Return the [X, Y] coordinate for the center point of the cell that contains the specified text.  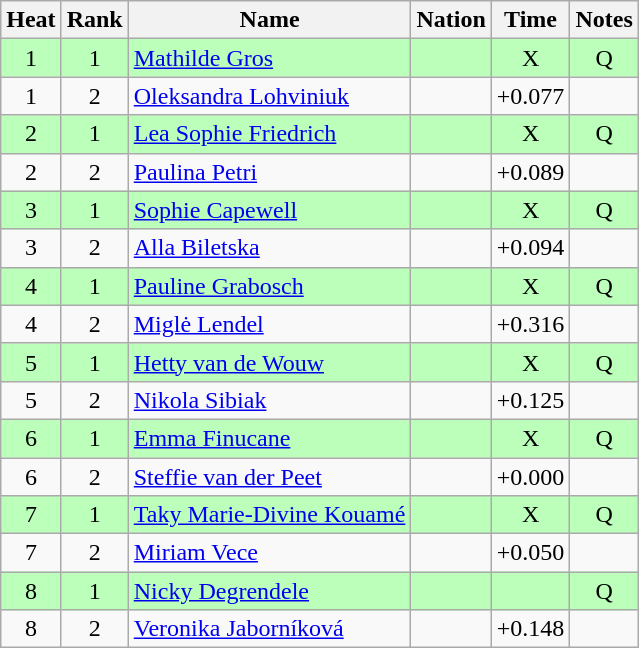
+0.125 [530, 400]
Heat [31, 20]
+0.089 [530, 172]
+0.316 [530, 324]
Time [530, 20]
Miglė Lendel [270, 324]
Name [270, 20]
Veronika Jaborníková [270, 629]
+0.094 [530, 248]
Nikola Sibiak [270, 400]
Nation [451, 20]
Rank [94, 20]
Emma Finucane [270, 438]
Lea Sophie Friedrich [270, 134]
Sophie Capewell [270, 210]
Miriam Vece [270, 553]
Notes [604, 20]
+0.077 [530, 96]
Oleksandra Lohviniuk [270, 96]
Nicky Degrendele [270, 591]
Hetty van de Wouw [270, 362]
+0.050 [530, 553]
+0.148 [530, 629]
Mathilde Gros [270, 58]
+0.000 [530, 477]
Pauline Grabosch [270, 286]
Steffie van der Peet [270, 477]
Paulina Petri [270, 172]
Taky Marie-Divine Kouamé [270, 515]
Alla Biletska [270, 248]
